Provide the [x, y] coordinate of the cell's center where the given text is located.  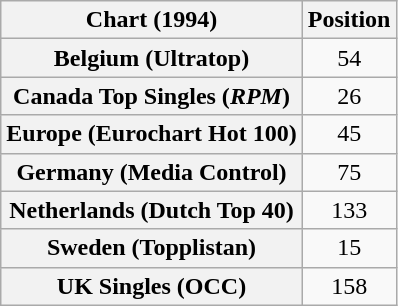
133 [349, 210]
158 [349, 286]
Germany (Media Control) [152, 172]
Europe (Eurochart Hot 100) [152, 134]
Sweden (Topplistan) [152, 248]
Netherlands (Dutch Top 40) [152, 210]
26 [349, 96]
54 [349, 58]
UK Singles (OCC) [152, 286]
75 [349, 172]
15 [349, 248]
45 [349, 134]
Canada Top Singles (RPM) [152, 96]
Position [349, 20]
Belgium (Ultratop) [152, 58]
Chart (1994) [152, 20]
